Determine the [X, Y] coordinate at the center of the cell enclosing the given text.  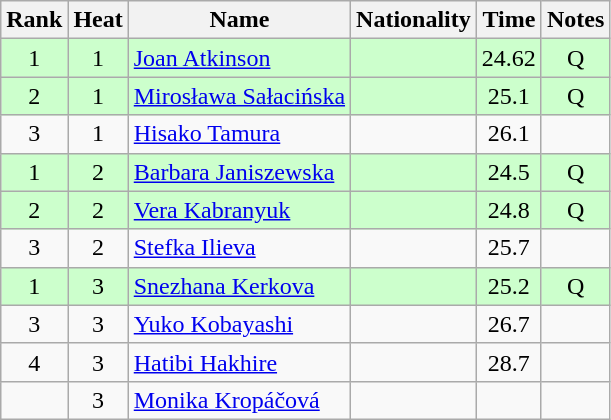
Vera Kabranyuk [239, 210]
Joan Atkinson [239, 58]
Monika Kropáčová [239, 400]
25.7 [508, 248]
Name [239, 20]
Stefka Ilieva [239, 248]
Snezhana Kerkova [239, 286]
26.7 [508, 324]
24.5 [508, 172]
Hatibi Hakhire [239, 362]
Time [508, 20]
4 [34, 362]
Barbara Janiszewska [239, 172]
24.62 [508, 58]
Heat [98, 20]
Yuko Kobayashi [239, 324]
26.1 [508, 134]
Mirosława Sałacińska [239, 96]
28.7 [508, 362]
Hisako Tamura [239, 134]
25.2 [508, 286]
Rank [34, 20]
24.8 [508, 210]
25.1 [508, 96]
Nationality [414, 20]
Notes [575, 20]
